From the cell containing the given text, extract its center point as (x, y) coordinate. 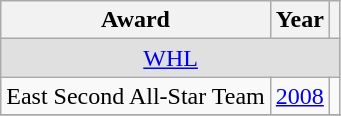
East Second All-Star Team (136, 96)
Year (300, 20)
WHL (171, 58)
2008 (300, 96)
Award (136, 20)
